Search for the cell housing the specified text and yield its [x, y] center coordinate. 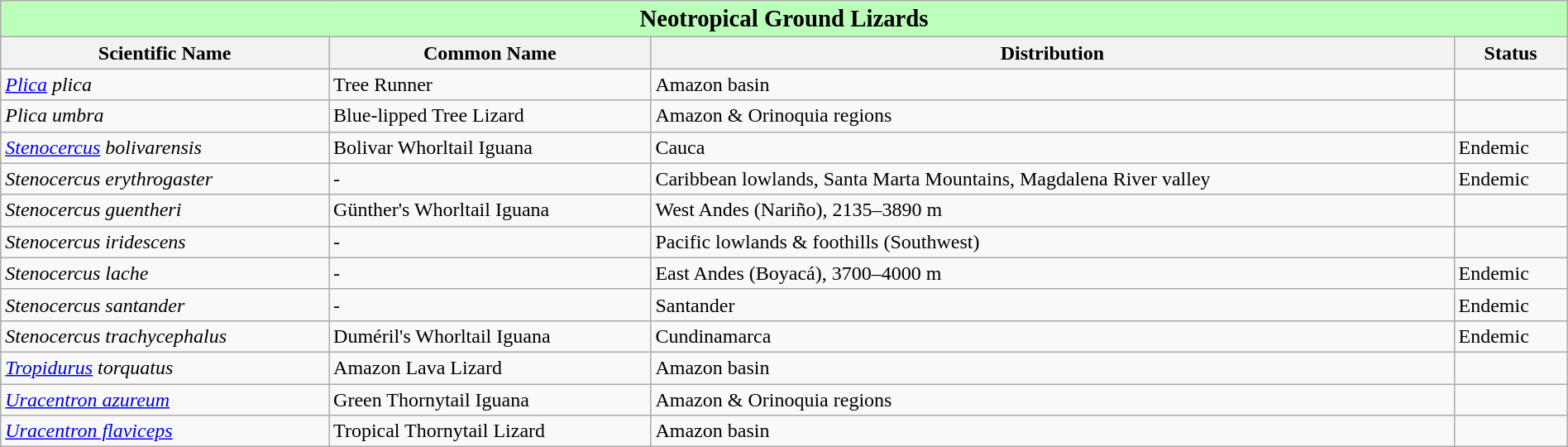
Scientific Name [165, 53]
Distribution [1052, 53]
Status [1510, 53]
Common Name [490, 53]
Tree Runner [490, 84]
Tropidurus torquatus [165, 368]
Cundinamarca [1052, 336]
Stenocercus santander [165, 305]
Pacific lowlands & foothills (Southwest) [1052, 242]
Stenocercus guentheri [165, 210]
Tropical Thornytail Lizard [490, 431]
Uracentron azureum [165, 400]
Duméril's Whorltail Iguana [490, 336]
Günther's Whorltail Iguana [490, 210]
Amazon Lava Lizard [490, 368]
Stenocercus lache [165, 273]
East Andes (Boyacá), 3700–4000 m [1052, 273]
Neotropical Ground Lizards [784, 19]
West Andes (Nariño), 2135–3890 m [1052, 210]
Blue-lipped Tree Lizard [490, 116]
Stenocercus bolivarensis [165, 147]
Stenocercus iridescens [165, 242]
Plica plica [165, 84]
Stenocercus trachycephalus [165, 336]
Green Thornytail Iguana [490, 400]
Plica umbra [165, 116]
Bolivar Whorltail Iguana [490, 147]
Santander [1052, 305]
Caribbean lowlands, Santa Marta Mountains, Magdalena River valley [1052, 179]
Stenocercus erythrogaster [165, 179]
Cauca [1052, 147]
Uracentron flaviceps [165, 431]
